Return the (x, y) coordinate for the center point of the cell that contains the specified text.  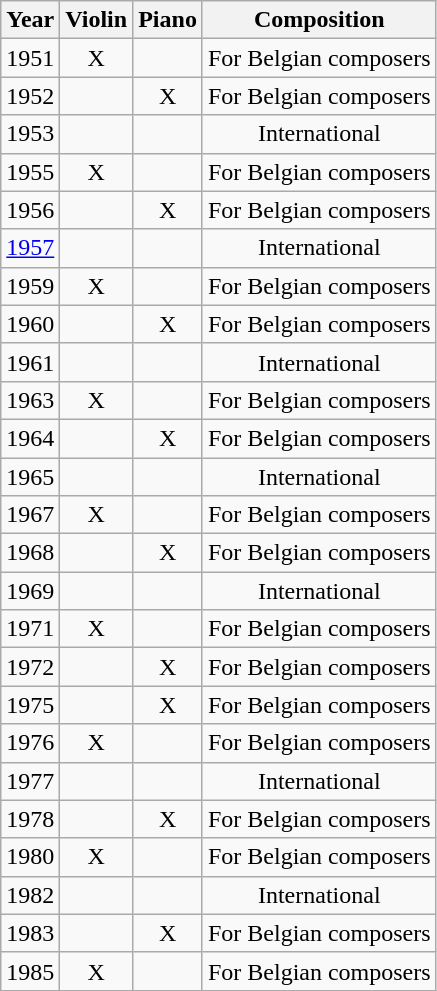
1971 (30, 629)
1972 (30, 667)
1982 (30, 895)
Composition (319, 20)
1969 (30, 591)
1961 (30, 362)
1968 (30, 553)
1983 (30, 933)
1957 (30, 248)
1975 (30, 705)
1978 (30, 819)
1965 (30, 477)
1967 (30, 515)
Violin (96, 20)
1955 (30, 172)
1960 (30, 324)
1952 (30, 96)
1959 (30, 286)
1956 (30, 210)
1951 (30, 58)
1964 (30, 438)
1976 (30, 743)
Piano (168, 20)
1980 (30, 857)
1985 (30, 971)
1953 (30, 134)
1963 (30, 400)
Year (30, 20)
1977 (30, 781)
